Find where the given text appears and provide that cell's center as (X, Y) coordinate. 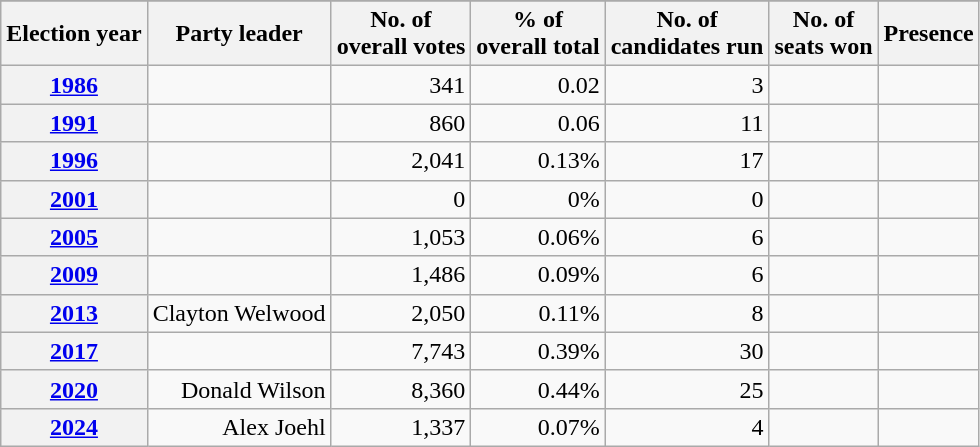
4 (687, 427)
Party leader (239, 34)
Alex Joehl (239, 427)
1986 (74, 85)
0% (538, 199)
30 (687, 351)
1,486 (401, 275)
0.07% (538, 427)
8 (687, 313)
Presence (928, 34)
7,743 (401, 351)
11 (687, 123)
860 (401, 123)
25 (687, 389)
0.09% (538, 275)
17 (687, 161)
2,041 (401, 161)
1996 (74, 161)
0.11% (538, 313)
2001 (74, 199)
8,360 (401, 389)
No. ofseats won (824, 34)
2013 (74, 313)
2024 (74, 427)
No. ofcandidates run (687, 34)
2017 (74, 351)
0.39% (538, 351)
3 (687, 85)
2,050 (401, 313)
0.13% (538, 161)
0.06 (538, 123)
No. ofoverall votes (401, 34)
0.44% (538, 389)
1991 (74, 123)
0.02 (538, 85)
2005 (74, 237)
% ofoverall total (538, 34)
2020 (74, 389)
Clayton Welwood (239, 313)
1,337 (401, 427)
2009 (74, 275)
Election year (74, 34)
Donald Wilson (239, 389)
341 (401, 85)
0.06% (538, 237)
1,053 (401, 237)
